Output the [x, y] coordinate of the center of the cell containing the given text.  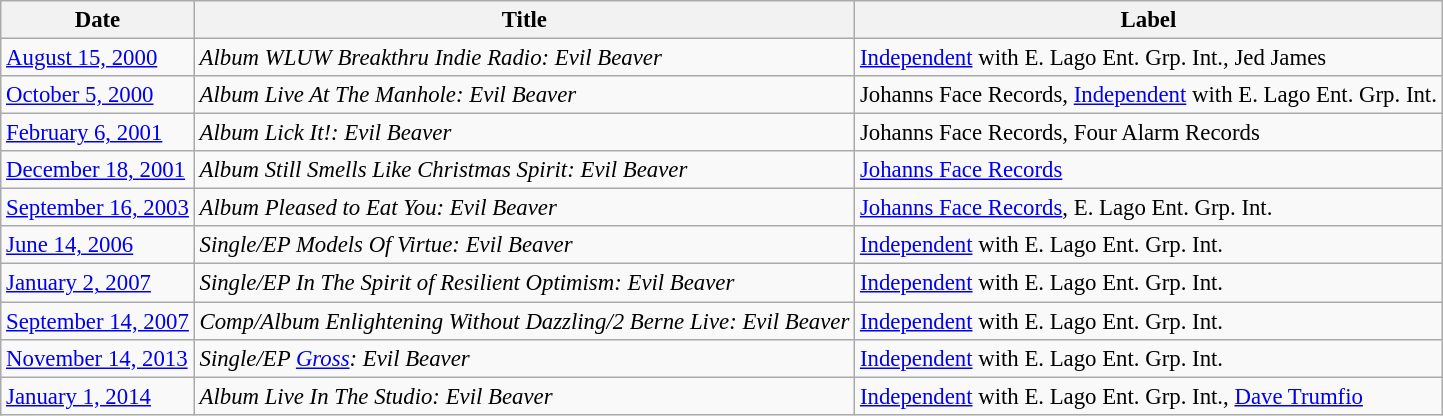
September 16, 2003 [98, 208]
Comp/Album Enlightening Without Dazzling/2 Berne Live: Evil Beaver [524, 321]
Johanns Face Records, E. Lago Ent. Grp. Int. [1149, 208]
Album Lick It!: Evil Beaver [524, 133]
Date [98, 20]
Title [524, 20]
February 6, 2001 [98, 133]
Single/EP In The Spirit of Resilient Optimism: Evil Beaver [524, 283]
Johanns Face Records, Four Alarm Records [1149, 133]
Johanns Face Records [1149, 170]
Independent with E. Lago Ent. Grp. Int., Jed James [1149, 58]
October 5, 2000 [98, 95]
Johanns Face Records, Independent with E. Lago Ent. Grp. Int. [1149, 95]
Independent with E. Lago Ent. Grp. Int., Dave Trumfio [1149, 396]
September 14, 2007 [98, 321]
Album WLUW Breakthru Indie Radio: Evil Beaver [524, 58]
November 14, 2013 [98, 358]
Single/EP Gross: Evil Beaver [524, 358]
Single/EP Models Of Virtue: Evil Beaver [524, 245]
Album Live In The Studio: Evil Beaver [524, 396]
August 15, 2000 [98, 58]
Album Live At The Manhole: Evil Beaver [524, 95]
December 18, 2001 [98, 170]
June 14, 2006 [98, 245]
Album Pleased to Eat You: Evil Beaver [524, 208]
Label [1149, 20]
Album Still Smells Like Christmas Spirit: Evil Beaver [524, 170]
January 2, 2007 [98, 283]
January 1, 2014 [98, 396]
